Return [X, Y] of the center of cell containing provided text 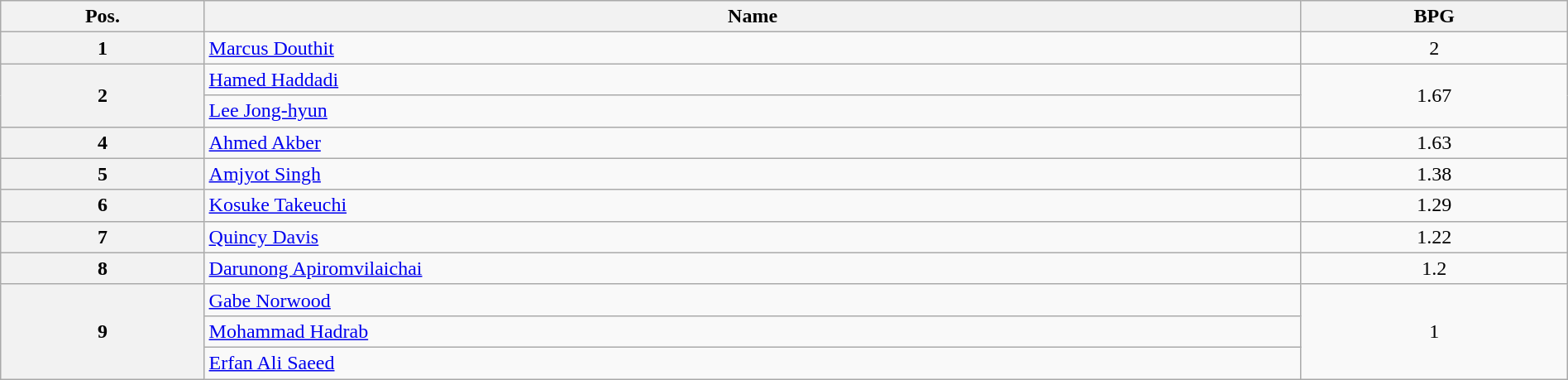
Amjyot Singh [753, 174]
1.2 [1434, 268]
6 [103, 205]
1.22 [1434, 237]
5 [103, 174]
Gabe Norwood [753, 300]
1.29 [1434, 205]
Kosuke Takeuchi [753, 205]
Mohammad Hadrab [753, 331]
1.63 [1434, 142]
Quincy Davis [753, 237]
Hamed Haddadi [753, 79]
Darunong Apiromvilaichai [753, 268]
9 [103, 331]
Pos. [103, 17]
Name [753, 17]
BPG [1434, 17]
Erfan Ali Saeed [753, 363]
Ahmed Akber [753, 142]
7 [103, 237]
Marcus Douthit [753, 48]
1.38 [1434, 174]
1.67 [1434, 95]
8 [103, 268]
4 [103, 142]
Lee Jong-hyun [753, 111]
